Find where the given text appears and provide that cell's center as [x, y] coordinate. 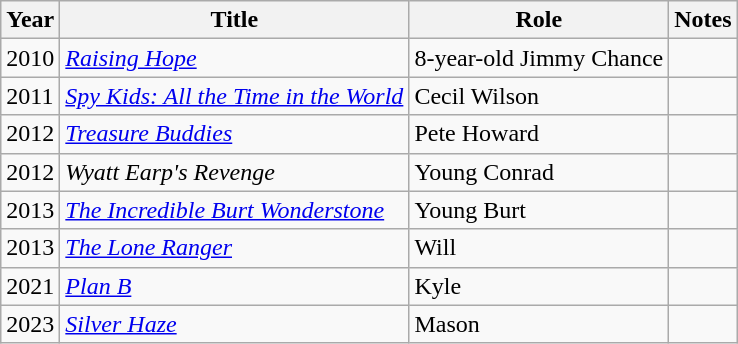
Year [30, 20]
2023 [30, 324]
Role [539, 20]
2021 [30, 286]
2011 [30, 96]
Notes [703, 20]
The Incredible Burt Wonderstone [234, 210]
Spy Kids: All the Time in the World [234, 96]
Young Burt [539, 210]
The Lone Ranger [234, 248]
Mason [539, 324]
Pete Howard [539, 134]
Young Conrad [539, 172]
Silver Haze [234, 324]
Kyle [539, 286]
Treasure Buddies [234, 134]
Will [539, 248]
2010 [30, 58]
Cecil Wilson [539, 96]
Wyatt Earp's Revenge [234, 172]
Plan B [234, 286]
8-year-old Jimmy Chance [539, 58]
Raising Hope [234, 58]
Title [234, 20]
